Identify which cell holds the provided text, then report its [x, y] central coordinate. 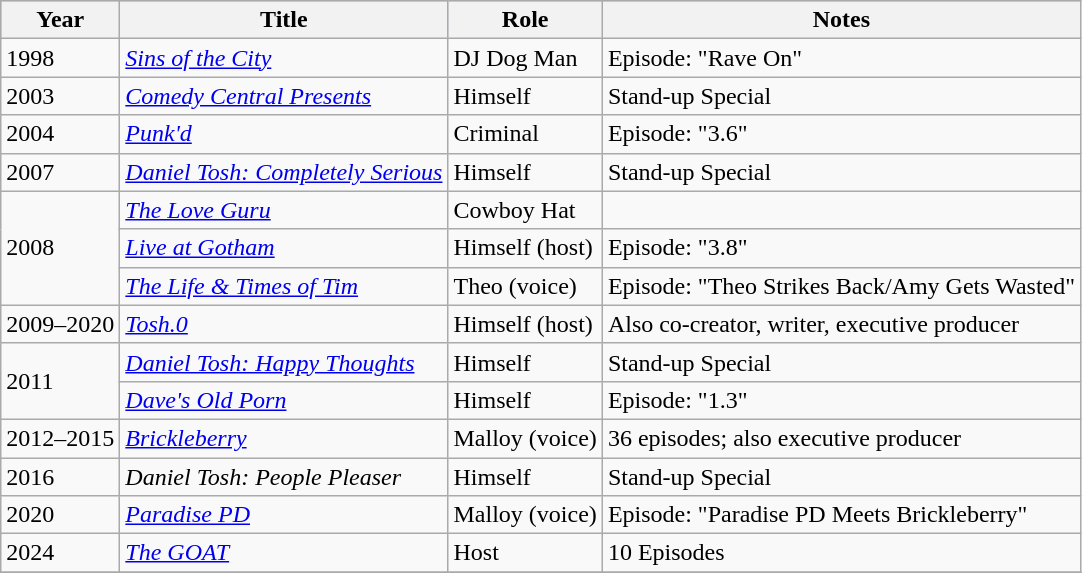
Host [525, 553]
1998 [60, 58]
Live at Gotham [284, 248]
2003 [60, 96]
2024 [60, 553]
Title [284, 20]
Theo (voice) [525, 286]
Year [60, 20]
2009–2020 [60, 324]
2008 [60, 248]
The Love Guru [284, 210]
Brickleberry [284, 438]
Daniel Tosh: Completely Serious [284, 172]
Daniel Tosh: People Pleaser [284, 477]
Episode: "3.6" [841, 134]
Punk'd [284, 134]
10 Episodes [841, 553]
Also co-creator, writer, executive producer [841, 324]
2020 [60, 515]
Cowboy Hat [525, 210]
36 episodes; also executive producer [841, 438]
Notes [841, 20]
The GOAT [284, 553]
Comedy Central Presents [284, 96]
Role [525, 20]
Dave's Old Porn [284, 400]
Episode: "3.8" [841, 248]
Criminal [525, 134]
Episode: "Paradise PD Meets Brickleberry" [841, 515]
Tosh.0 [284, 324]
DJ Dog Man [525, 58]
Episode: "1.3" [841, 400]
Daniel Tosh: Happy Thoughts [284, 362]
Paradise PD [284, 515]
Episode: "Rave On" [841, 58]
2016 [60, 477]
The Life & Times of Tim [284, 286]
2007 [60, 172]
2004 [60, 134]
2012–2015 [60, 438]
Episode: "Theo Strikes Back/Amy Gets Wasted" [841, 286]
2011 [60, 381]
Sins of the City [284, 58]
